Extract the [x, y] coordinate from the center of the cell holding the provided text.  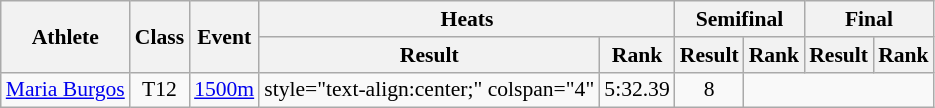
Class [160, 36]
1500m [224, 90]
Semifinal [740, 19]
8 [710, 90]
Heats [467, 19]
Athlete [66, 36]
style="text-align:center;" colspan="4" [429, 90]
5:32.39 [636, 90]
Final [868, 19]
T12 [160, 90]
Event [224, 36]
Maria Burgos [66, 90]
